Identify which cell holds the provided text, then report its (x, y) central coordinate. 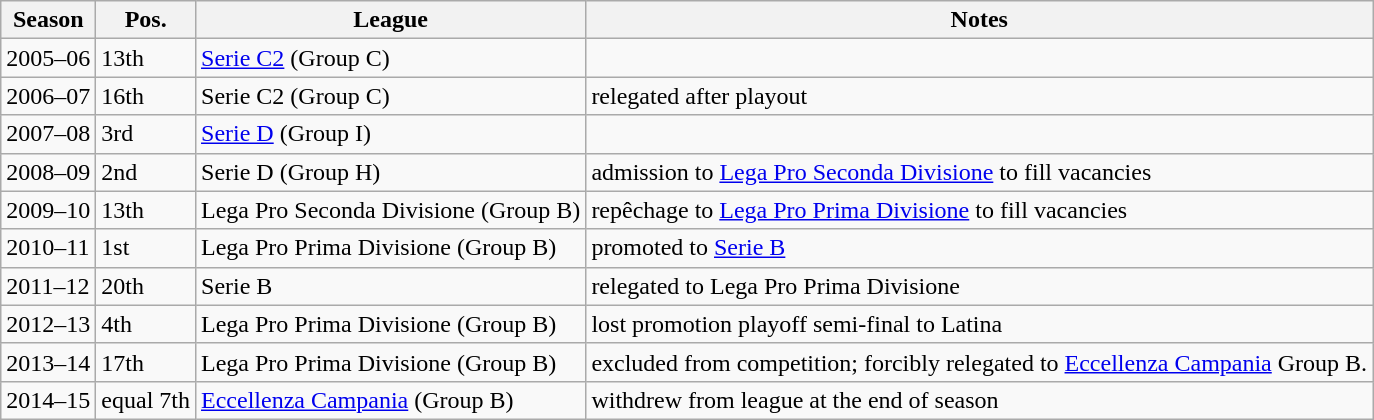
Notes (980, 20)
17th (146, 362)
promoted to Serie B (980, 248)
2012–13 (48, 324)
3rd (146, 134)
relegated after playout (980, 96)
2011–12 (48, 286)
2014–15 (48, 400)
relegated to Lega Pro Prima Divisione (980, 286)
repêchage to Lega Pro Prima Divisione to fill vacancies (980, 210)
2013–14 (48, 362)
2nd (146, 172)
excluded from competition; forcibly relegated to Eccellenza Campania Group B. (980, 362)
2005–06 (48, 58)
lost promotion playoff semi-final to Latina (980, 324)
Pos. (146, 20)
Serie B (391, 286)
2009–10 (48, 210)
4th (146, 324)
20th (146, 286)
League (391, 20)
Season (48, 20)
Serie D (Group H) (391, 172)
Lega Pro Seconda Divisione (Group B) (391, 210)
1st (146, 248)
2006–07 (48, 96)
equal 7th (146, 400)
Eccellenza Campania (Group B) (391, 400)
Serie D (Group I) (391, 134)
16th (146, 96)
2010–11 (48, 248)
2007–08 (48, 134)
withdrew from league at the end of season (980, 400)
2008–09 (48, 172)
admission to Lega Pro Seconda Divisione to fill vacancies (980, 172)
